Find where the given text appears and provide that cell's center as [X, Y] coordinate. 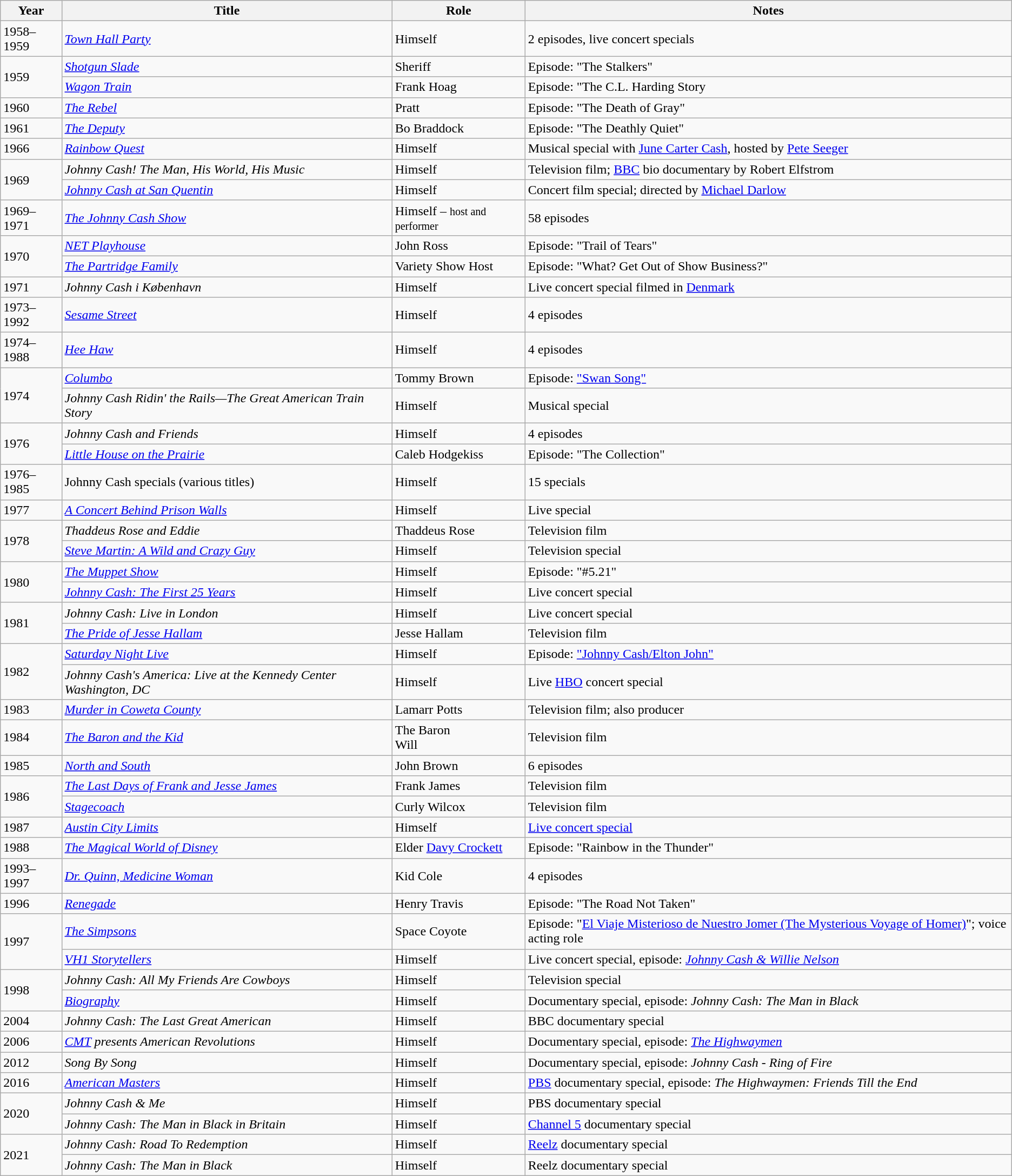
The Rebel [227, 108]
1971 [31, 287]
Bo Braddock [458, 128]
Lamarr Potts [458, 710]
A Concert Behind Prison Walls [227, 510]
Henry Travis [458, 903]
The BaronWill [458, 738]
Little House on the Prairie [227, 454]
Elder Davy Crockett [458, 848]
Town Hall Party [227, 39]
1997 [31, 942]
Austin City Limits [227, 827]
Rainbow Quest [227, 149]
The Last Days of Frank and Jesse James [227, 786]
The Deputy [227, 128]
Live HBO concert special [768, 681]
Johnny Cash and Friends [227, 434]
1998 [31, 990]
1988 [31, 848]
Year [31, 11]
Johnny Cash & Me [227, 1104]
Johnny Cash: The Man in Black [227, 1165]
Musical special [768, 406]
1993–1997 [31, 876]
58 episodes [768, 217]
BBC documentary special [768, 1021]
Song By Song [227, 1062]
2021 [31, 1155]
Episode: "Swan Song" [768, 378]
2006 [31, 1041]
1969 [31, 180]
Episode: "The Stalkers" [768, 67]
Documentary special, episode: Johnny Cash - Ring of Fire [768, 1062]
Shotgun Slade [227, 67]
1982 [31, 672]
Sesame Street [227, 315]
Concert film special; directed by Michael Darlow [768, 190]
1959 [31, 77]
North and South [227, 766]
Notes [768, 11]
1958–1959 [31, 39]
Saturday Night Live [227, 654]
Thaddeus Rose [458, 530]
Sheriff [458, 67]
The Johnny Cash Show [227, 217]
Channel 5 documentary special [768, 1124]
Johnny Cash! The Man, His World, His Music [227, 169]
1984 [31, 738]
2004 [31, 1021]
Johnny Cash: The First 25 Years [227, 592]
1977 [31, 510]
Episode: "The C.L. Harding Story [768, 87]
The Simpsons [227, 931]
Title [227, 11]
1973–1992 [31, 315]
The Muppet Show [227, 572]
Episode: "Trail of Tears" [768, 245]
Frank Hoag [458, 87]
Johnny Cash specials (various titles) [227, 482]
Johnny Cash i København [227, 287]
Renegade [227, 903]
NET Playhouse [227, 245]
The Magical World of Disney [227, 848]
Tommy Brown [458, 378]
Episode: "The Death of Gray" [768, 108]
Hee Haw [227, 350]
Curly Wilcox [458, 807]
1969–1971 [31, 217]
John Ross [458, 245]
1983 [31, 710]
The Pride of Jesse Hallam [227, 633]
1974–1988 [31, 350]
Johnny Cash: Live in London [227, 613]
Wagon Train [227, 87]
CMT presents American Revolutions [227, 1041]
Steve Martin: A Wild and Crazy Guy [227, 551]
Johnny Cash's America: Live at the Kennedy Center Washington, DC [227, 681]
American Masters [227, 1083]
Television film; also producer [768, 710]
Pratt [458, 108]
Kid Cole [458, 876]
Live concert special, episode: Johnny Cash & Willie Nelson [768, 959]
Episode: "Johnny Cash/Elton John" [768, 654]
1966 [31, 149]
Johnny Cash: The Man in Black in Britain [227, 1124]
Variety Show Host [458, 266]
1961 [31, 128]
PBS documentary special [768, 1104]
6 episodes [768, 766]
Johnny Cash at San Quentin [227, 190]
2016 [31, 1083]
2020 [31, 1114]
Johnny Cash: The Last Great American [227, 1021]
Episode: "El Viaje Misterioso de Nuestro Jomer (The Mysterious Voyage of Homer)"; voice acting role [768, 931]
Episode: "The Collection" [768, 454]
Episode: "What? Get Out of Show Business?" [768, 266]
Johnny Cash: All My Friends Are Cowboys [227, 980]
1981 [31, 623]
Johnny Cash: Road To Redemption [227, 1145]
Episode: "Rainbow in the Thunder" [768, 848]
1960 [31, 108]
1986 [31, 796]
2 episodes, live concert specials [768, 39]
1996 [31, 903]
The Baron and the Kid [227, 738]
1985 [31, 766]
Musical special with June Carter Cash, hosted by Pete Seeger [768, 149]
The Partridge Family [227, 266]
Himself – host and performer [458, 217]
Documentary special, episode: The Highwaymen [768, 1041]
Live concert special filmed in Denmark [768, 287]
Thaddeus Rose and Eddie [227, 530]
Episode: "#5.21" [768, 572]
Television film; BBC bio documentary by Robert Elfstrom [768, 169]
Jesse Hallam [458, 633]
Columbo [227, 378]
Episode: "The Deathly Quiet" [768, 128]
Dr. Quinn, Medicine Woman [227, 876]
VH1 Storytellers [227, 959]
Live special [768, 510]
1976 [31, 444]
1978 [31, 541]
Space Coyote [458, 931]
John Brown [458, 766]
Role [458, 11]
1976–1985 [31, 482]
1974 [31, 396]
1980 [31, 582]
Johnny Cash Ridin' the Rails—The Great American Train Story [227, 406]
1987 [31, 827]
Episode: "The Road Not Taken" [768, 903]
Stagecoach [227, 807]
Biography [227, 1000]
2012 [31, 1062]
Frank James [458, 786]
15 specials [768, 482]
Documentary special, episode: Johnny Cash: The Man in Black [768, 1000]
1970 [31, 256]
Murder in Coweta County [227, 710]
PBS documentary special, episode: The Highwaymen: Friends Till the End [768, 1083]
Caleb Hodgekiss [458, 454]
